Scan for the cell matching the given text and deliver its (X, Y) coordinate at center. 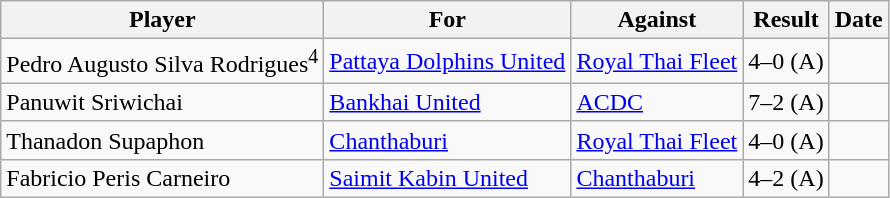
ACDC (657, 102)
Fabricio Peris Carneiro (162, 178)
4–2 (A) (786, 178)
Result (786, 20)
Date (858, 20)
Against (657, 20)
Pedro Augusto Silva Rodrigues4 (162, 62)
Bankhai United (448, 102)
Panuwit Sriwichai (162, 102)
Thanadon Supaphon (162, 140)
Saimit Kabin United (448, 178)
For (448, 20)
7–2 (A) (786, 102)
Player (162, 20)
Pattaya Dolphins United (448, 62)
